Identify which cell holds the provided text, then report its [x, y] central coordinate. 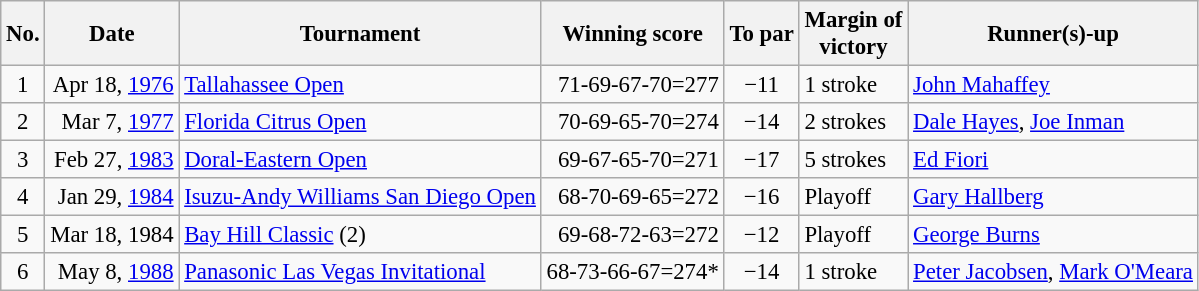
1 [23, 85]
−12 [762, 235]
Mar 7, 1977 [112, 122]
Date [112, 34]
Isuzu-Andy Williams San Diego Open [360, 197]
George Burns [1054, 235]
Bay Hill Classic (2) [360, 235]
5 strokes [854, 160]
Tallahassee Open [360, 85]
71-69-67-70=277 [632, 85]
69-67-65-70=271 [632, 160]
68-70-69-65=272 [632, 197]
1 stroke [854, 85]
−11 [762, 85]
No. [23, 34]
70-69-65-70=274 [632, 122]
5 [23, 235]
3 [23, 160]
−14 [762, 122]
69-68-72-63=272 [632, 235]
Tournament [360, 34]
Margin ofvictory [854, 34]
John Mahaffey [1054, 85]
−17 [762, 160]
Feb 27, 1983 [112, 160]
Runner(s)-up [1054, 34]
Mar 18, 1984 [112, 235]
Florida Citrus Open [360, 122]
Dale Hayes, Joe Inman [1054, 122]
Gary Hallberg [1054, 197]
Doral-Eastern Open [360, 160]
4 [23, 197]
Winning score [632, 34]
2 strokes [854, 122]
−16 [762, 197]
Ed Fiori [1054, 160]
To par [762, 34]
Jan 29, 1984 [112, 197]
Apr 18, 1976 [112, 85]
2 [23, 122]
